Identify which cell holds the provided text, then report its (X, Y) central coordinate. 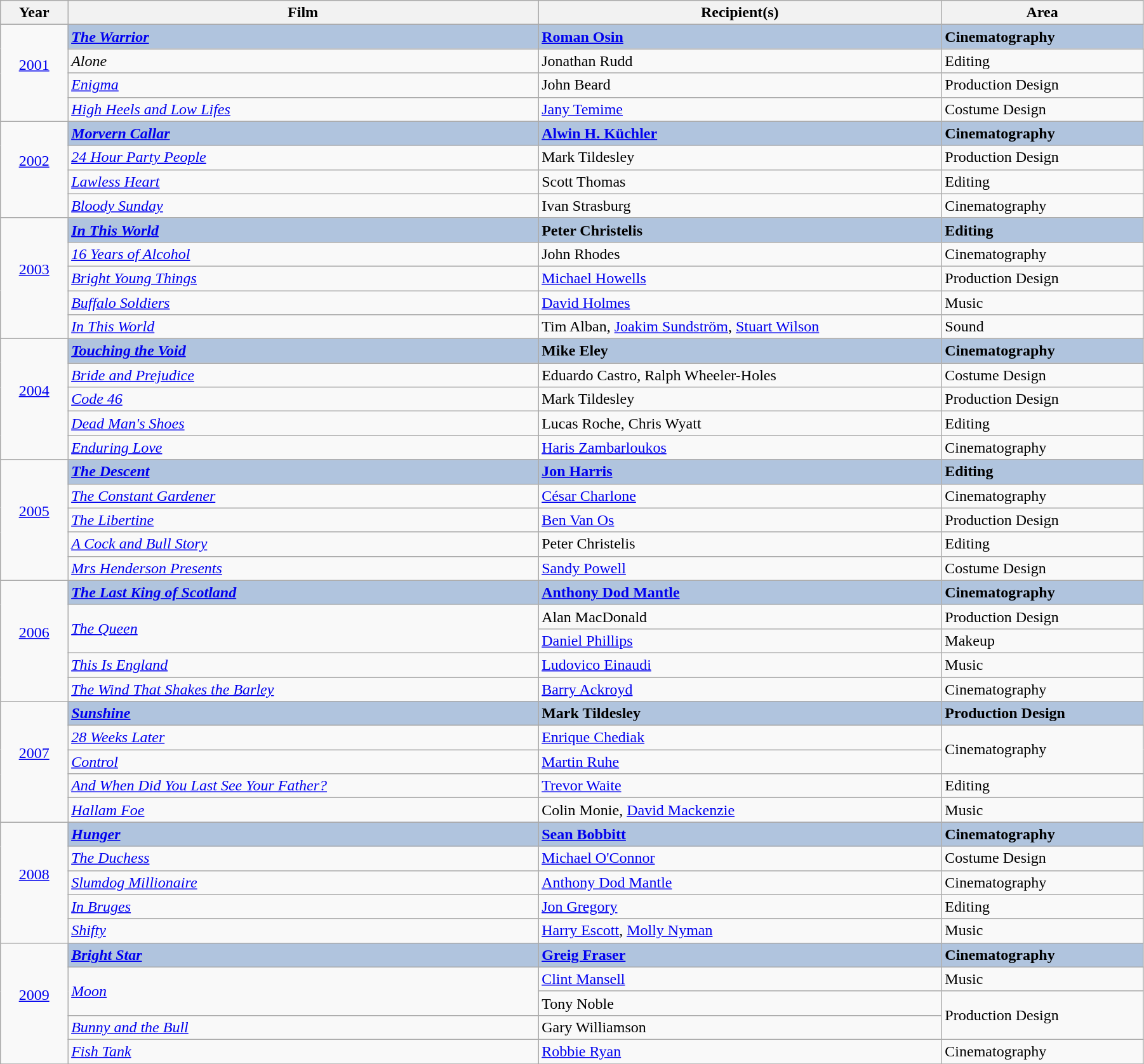
Greig Fraser (740, 955)
Alan MacDonald (740, 616)
Dead Man's Shoes (303, 423)
Tony Noble (740, 1003)
Jon Harris (740, 472)
Haris Zambarloukos (740, 448)
16 Years of Alcohol (303, 254)
Buffalo Soldiers (303, 303)
Shifty (303, 931)
Robbie Ryan (740, 1051)
Alwin H. Küchler (740, 133)
Fish Tank (303, 1051)
Slumdog Millionaire (303, 882)
John Beard (740, 85)
Ludovico Einaudi (740, 665)
Trevor Waite (740, 786)
Ivan Strasburg (740, 206)
The Descent (303, 472)
Colin Monie, David Mackenzie (740, 810)
Morvern Callar (303, 133)
Hallam Foe (303, 810)
2004 (34, 399)
Alone (303, 61)
Michael Howells (740, 278)
A Cock and Bull Story (303, 544)
Bride and Prejudice (303, 375)
Lucas Roche, Chris Wyatt (740, 423)
Enrique Chediak (740, 738)
Jany Temime (740, 109)
Touching the Void (303, 351)
Sean Bobbitt (740, 834)
David Holmes (740, 303)
This Is England (303, 665)
2005 (34, 520)
The Warrior (303, 37)
Control (303, 762)
The Wind That Shakes the Barley (303, 689)
Sandy Powell (740, 568)
Film (303, 13)
Ben Van Os (740, 520)
High Heels and Low Lifes (303, 109)
César Charlone (740, 496)
Sound (1042, 327)
2002 (34, 170)
Tim Alban, Joakim Sundström, Stuart Wilson (740, 327)
Roman Osin (740, 37)
2003 (34, 278)
Mike Eley (740, 351)
Bright Young Things (303, 278)
Daniel Phillips (740, 641)
The Libertine (303, 520)
Lawless Heart (303, 182)
2008 (34, 882)
Harry Escott, Molly Nyman (740, 931)
The Constant Gardener (303, 496)
2007 (34, 762)
2009 (34, 1003)
Jonathan Rudd (740, 61)
24 Hour Party People (303, 157)
Hunger (303, 834)
Bright Star (303, 955)
28 Weeks Later (303, 738)
Michael O'Connor (740, 858)
Gary Williamson (740, 1027)
The Duchess (303, 858)
Eduardo Castro, Ralph Wheeler-Holes (740, 375)
Enigma (303, 85)
John Rhodes (740, 254)
Barry Ackroyd (740, 689)
Makeup (1042, 641)
Bunny and the Bull (303, 1027)
Year (34, 13)
Martin Ruhe (740, 762)
Code 46 (303, 399)
Enduring Love (303, 448)
2006 (34, 641)
Jon Gregory (740, 907)
2001 (34, 73)
Moon (303, 991)
The Queen (303, 628)
Sunshine (303, 714)
Area (1042, 13)
Clint Mansell (740, 979)
Recipient(s) (740, 13)
Mrs Henderson Presents (303, 568)
Scott Thomas (740, 182)
Bloody Sunday (303, 206)
In Bruges (303, 907)
The Last King of Scotland (303, 592)
And When Did You Last See Your Father? (303, 786)
